Return [x, y] of the center of cell containing provided text 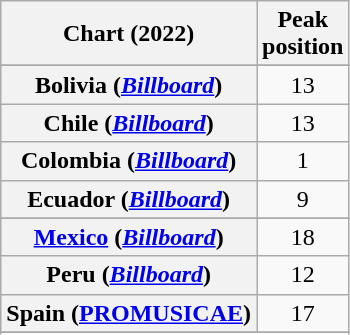
Mexico (Billboard) [129, 237]
18 [303, 237]
Colombia (Billboard) [129, 161]
Ecuador (Billboard) [129, 199]
12 [303, 275]
Spain (PROMUSICAE) [129, 313]
Peru (Billboard) [129, 275]
Bolivia (Billboard) [129, 85]
1 [303, 161]
Chile (Billboard) [129, 123]
17 [303, 313]
Peakposition [303, 34]
Chart (2022) [129, 34]
9 [303, 199]
